Return the (x, y) coordinate for the center point of the cell that contains the specified text.  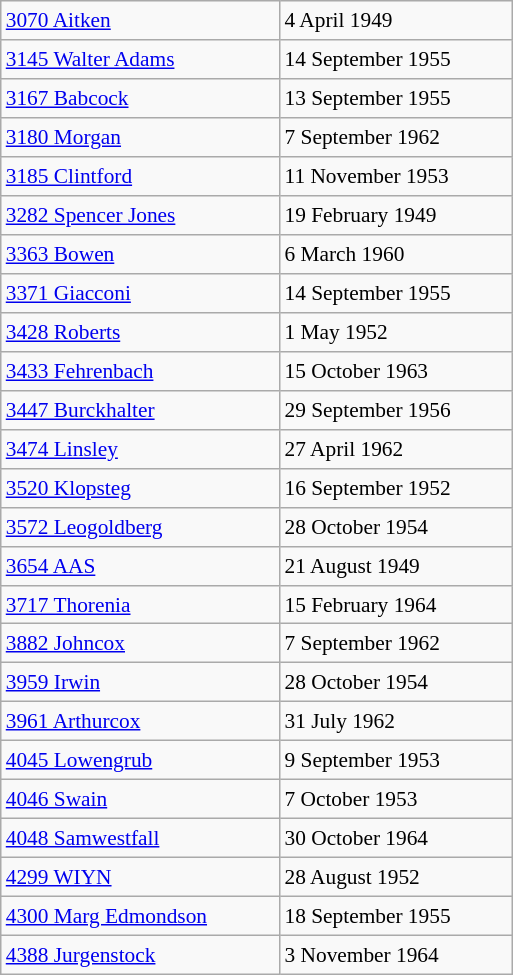
3282 Spencer Jones (140, 216)
18 September 1955 (396, 916)
16 September 1952 (396, 488)
3447 Burckhalter (140, 410)
3959 Irwin (140, 682)
6 March 1960 (396, 254)
1 May 1952 (396, 332)
29 September 1956 (396, 410)
4300 Marg Edmondson (140, 916)
9 September 1953 (396, 760)
3520 Klopsteg (140, 488)
3654 AAS (140, 566)
4299 WIYN (140, 878)
3180 Morgan (140, 138)
15 October 1963 (396, 370)
30 October 1964 (396, 838)
28 August 1952 (396, 878)
3371 Giacconi (140, 294)
3428 Roberts (140, 332)
3717 Thorenia (140, 604)
21 August 1949 (396, 566)
27 April 1962 (396, 448)
4 April 1949 (396, 20)
19 February 1949 (396, 216)
4046 Swain (140, 800)
3882 Johncox (140, 644)
3 November 1964 (396, 954)
11 November 1953 (396, 176)
3167 Babcock (140, 98)
31 July 1962 (396, 722)
15 February 1964 (396, 604)
3145 Walter Adams (140, 60)
13 September 1955 (396, 98)
3433 Fehrenbach (140, 370)
3070 Aitken (140, 20)
3961 Arthurcox (140, 722)
3474 Linsley (140, 448)
3363 Bowen (140, 254)
4048 Samwestfall (140, 838)
3572 Leogoldberg (140, 526)
3185 Clintford (140, 176)
4388 Jurgenstock (140, 954)
7 October 1953 (396, 800)
4045 Lowengrub (140, 760)
